Search for the cell housing the specified text and yield its (X, Y) center coordinate. 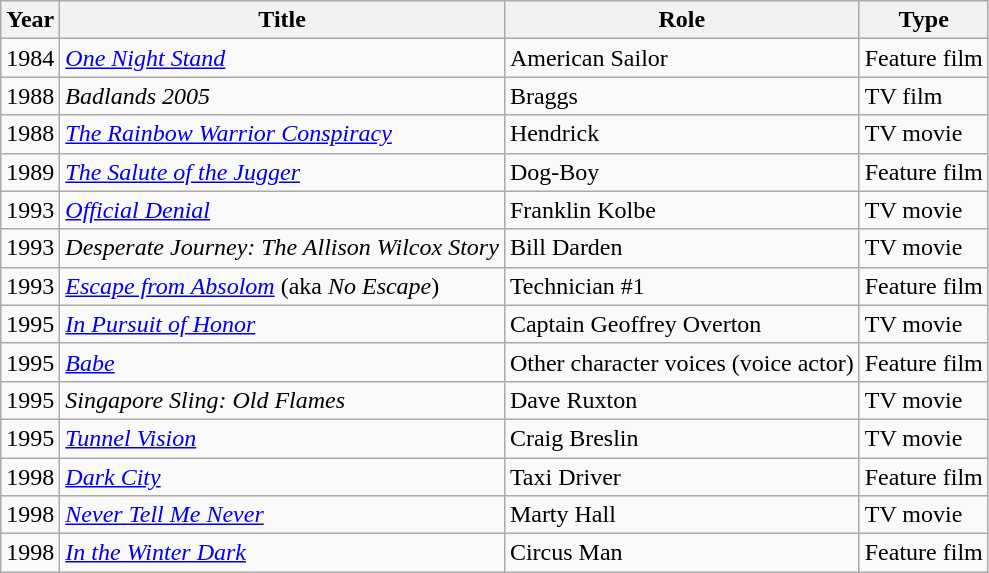
Escape from Absolom (aka No Escape) (282, 286)
Dark City (282, 477)
Circus Man (682, 553)
Never Tell Me Never (282, 515)
Franklin Kolbe (682, 210)
1984 (30, 58)
Bill Darden (682, 248)
Marty Hall (682, 515)
Dog-Boy (682, 172)
1989 (30, 172)
In the Winter Dark (282, 553)
Official Denial (282, 210)
American Sailor (682, 58)
Captain Geoffrey Overton (682, 324)
Craig Breslin (682, 438)
Tunnel Vision (282, 438)
The Salute of the Jugger (282, 172)
Dave Ruxton (682, 400)
In Pursuit of Honor (282, 324)
Technician #1 (682, 286)
TV film (924, 96)
Hendrick (682, 134)
Other character voices (voice actor) (682, 362)
Babe (282, 362)
The Rainbow Warrior Conspiracy (282, 134)
Title (282, 20)
Taxi Driver (682, 477)
Year (30, 20)
Braggs (682, 96)
Desperate Journey: The Allison Wilcox Story (282, 248)
Badlands 2005 (282, 96)
Role (682, 20)
Singapore Sling: Old Flames (282, 400)
Type (924, 20)
One Night Stand (282, 58)
